Identify which cell holds the provided text, then report its [X, Y] central coordinate. 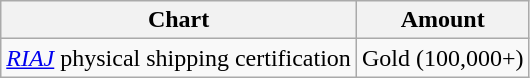
Amount [442, 20]
Chart [179, 20]
RIAJ physical shipping certification [179, 58]
Gold (100,000+) [442, 58]
